Output the (X, Y) coordinate of the center of the cell containing the given text.  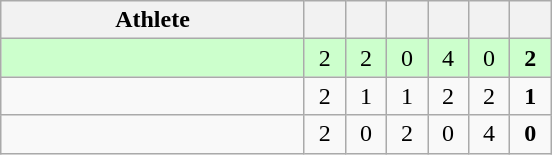
Athlete (153, 20)
